Determine the (x, y) coordinate at the center of the cell enclosing the given text.  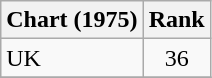
36 (176, 58)
Chart (1975) (72, 20)
Rank (176, 20)
UK (72, 58)
